Determine the (x, y) coordinate at the center of the cell enclosing the given text.  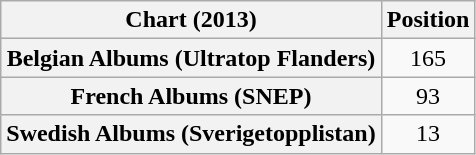
93 (428, 96)
French Albums (SNEP) (191, 96)
Swedish Albums (Sverigetopplistan) (191, 134)
13 (428, 134)
Belgian Albums (Ultratop Flanders) (191, 58)
Position (428, 20)
165 (428, 58)
Chart (2013) (191, 20)
